For the text-containing cell, return its midpoint in [X, Y] coordinate format. 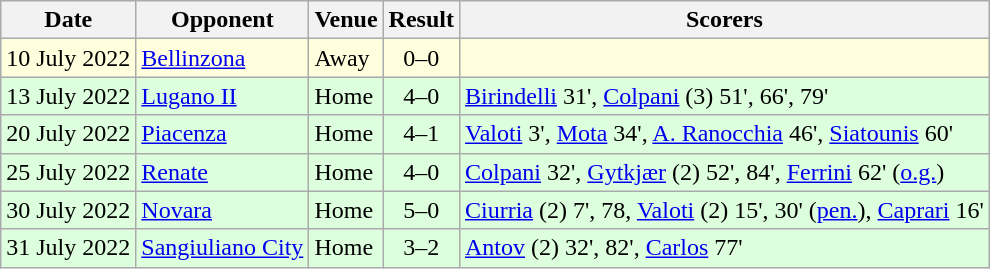
Date [68, 20]
Antov (2) 32', 82', Carlos 77' [724, 248]
Scorers [724, 20]
5–0 [421, 210]
Bellinzona [222, 58]
Piacenza [222, 134]
Opponent [222, 20]
Lugano II [222, 96]
30 July 2022 [68, 210]
Ciurria (2) 7', 78, Valoti (2) 15', 30' (pen.), Caprari 16' [724, 210]
Result [421, 20]
Venue [346, 20]
4–1 [421, 134]
20 July 2022 [68, 134]
Colpani 32', Gytkjær (2) 52', 84', Ferrini 62' (o.g.) [724, 172]
Away [346, 58]
31 July 2022 [68, 248]
Renate [222, 172]
Novara [222, 210]
Birindelli 31', Colpani (3) 51', 66', 79' [724, 96]
13 July 2022 [68, 96]
Valoti 3', Mota 34', A. Ranocchia 46', Siatounis 60' [724, 134]
3–2 [421, 248]
Sangiuliano City [222, 248]
10 July 2022 [68, 58]
25 July 2022 [68, 172]
0–0 [421, 58]
